Identify which cell holds the provided text, then report its (X, Y) central coordinate. 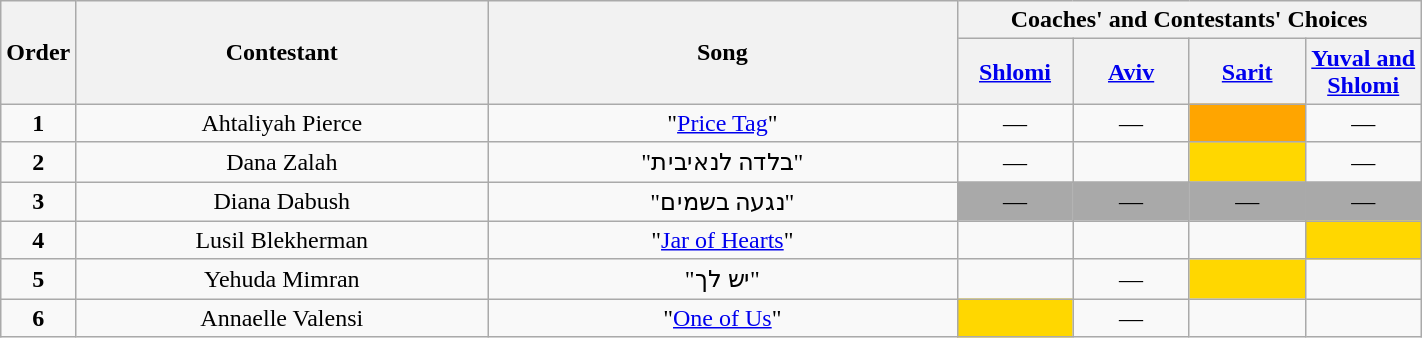
Yuval and Shlomi (1363, 72)
Song (722, 52)
Contestant (282, 52)
Aviv (1131, 72)
"Price Tag" (722, 123)
"יש לך" (722, 279)
5 (38, 279)
"נגעה בשמים" (722, 202)
Diana Dabush (282, 202)
3 (38, 202)
4 (38, 240)
"Jar of Hearts" (722, 240)
Coaches' and Contestants' Choices (1189, 20)
"בלדה לנאיבית" (722, 162)
Ahtaliyah Pierce (282, 123)
6 (38, 318)
"One of Us" (722, 318)
Sarit (1247, 72)
Annaelle Valensi (282, 318)
Lusil Blekherman (282, 240)
2 (38, 162)
1 (38, 123)
Shlomi (1015, 72)
Order (38, 52)
Yehuda Mimran (282, 279)
Dana Zalah (282, 162)
